Find where the given text appears and provide that cell's center as [X, Y] coordinate. 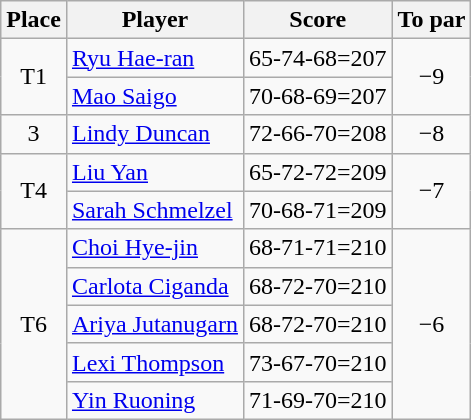
68-71-71=210 [318, 248]
Ariya Jutanugarn [154, 324]
Score [318, 20]
Place [34, 20]
Liu Yan [154, 172]
T1 [34, 77]
65-72-72=209 [318, 172]
71-69-70=210 [318, 400]
−6 [432, 324]
Sarah Schmelzel [154, 210]
Yin Ruoning [154, 400]
73-67-70=210 [318, 362]
T4 [34, 191]
T6 [34, 324]
Player [154, 20]
70-68-71=209 [318, 210]
−7 [432, 191]
Lexi Thompson [154, 362]
−9 [432, 77]
Carlota Ciganda [154, 286]
Ryu Hae-ran [154, 58]
−8 [432, 134]
Lindy Duncan [154, 134]
72-66-70=208 [318, 134]
65-74-68=207 [318, 58]
3 [34, 134]
To par [432, 20]
Choi Hye-jin [154, 248]
Mao Saigo [154, 96]
70-68-69=207 [318, 96]
